Return the [X, Y] coordinate for the center point of the cell that contains the specified text.  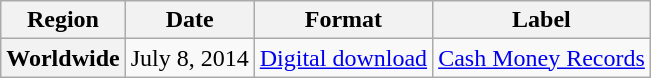
Date [190, 20]
Cash Money Records [542, 58]
Region [63, 20]
Format [343, 20]
Label [542, 20]
Worldwide [63, 58]
July 8, 2014 [190, 58]
Digital download [343, 58]
